Determine the [x, y] coordinate at the center of the cell enclosing the given text.  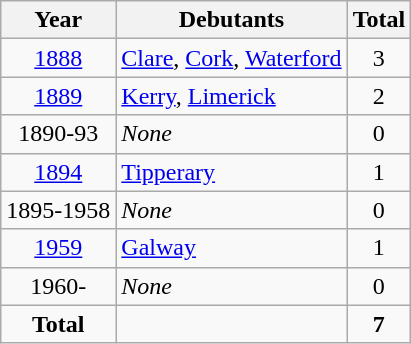
Clare, Cork, Waterford [232, 58]
Kerry, Limerick [232, 96]
Debutants [232, 20]
1894 [58, 172]
Year [58, 20]
3 [379, 58]
1895-1958 [58, 210]
1888 [58, 58]
Galway [232, 248]
7 [379, 324]
1959 [58, 248]
1960- [58, 286]
Tipperary [232, 172]
2 [379, 96]
1890-93 [58, 134]
1889 [58, 96]
